Search for the cell housing the specified text and yield its [X, Y] center coordinate. 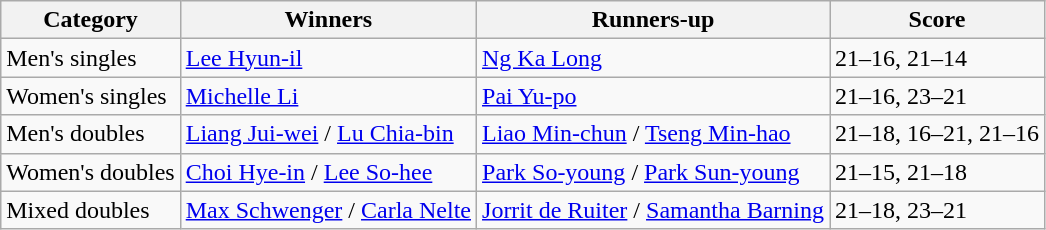
Lee Hyun-il [328, 58]
21–16, 21–14 [938, 58]
Pai Yu-po [654, 96]
21–15, 21–18 [938, 172]
Women's doubles [90, 172]
Ng Ka Long [654, 58]
21–16, 23–21 [938, 96]
Category [90, 20]
Liao Min-chun / Tseng Min-hao [654, 134]
Liang Jui-wei / Lu Chia-bin [328, 134]
Men's doubles [90, 134]
Choi Hye-in / Lee So-hee [328, 172]
Men's singles [90, 58]
Score [938, 20]
21–18, 16–21, 21–16 [938, 134]
Max Schwenger / Carla Nelte [328, 210]
Park So-young / Park Sun-young [654, 172]
Jorrit de Ruiter / Samantha Barning [654, 210]
Michelle Li [328, 96]
Runners-up [654, 20]
Winners [328, 20]
Women's singles [90, 96]
21–18, 23–21 [938, 210]
Mixed doubles [90, 210]
